Scan for the cell matching the given text and deliver its [x, y] coordinate at center. 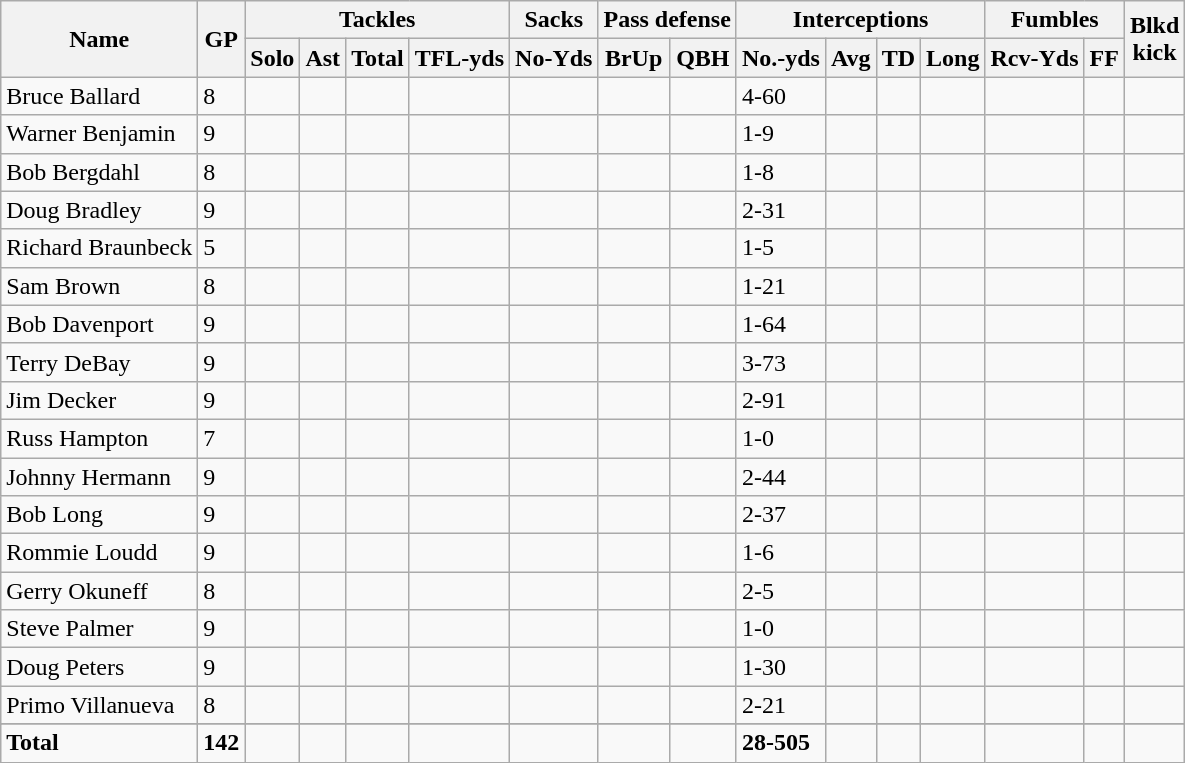
Johnny Hermann [100, 477]
Richard Braunbeck [100, 248]
TD [898, 58]
TFL-yds [459, 58]
Primo Villanueva [100, 705]
5 [222, 248]
1-8 [780, 172]
2-5 [780, 591]
Tackles [378, 20]
3-73 [780, 362]
Name [100, 39]
Fumbles [1054, 20]
Rcv-Yds [1034, 58]
1-21 [780, 286]
Sacks [554, 20]
Solo [272, 58]
Warner Benjamin [100, 134]
Bob Bergdahl [100, 172]
2-37 [780, 515]
Blkdkick [1154, 39]
Russ Hampton [100, 438]
Gerry Okuneff [100, 591]
1-5 [780, 248]
Steve Palmer [100, 629]
Rommie Loudd [100, 553]
Terry DeBay [100, 362]
4-60 [780, 96]
Interceptions [860, 20]
2-44 [780, 477]
1-30 [780, 667]
142 [222, 743]
Doug Bradley [100, 210]
2-21 [780, 705]
2-31 [780, 210]
Jim Decker [100, 400]
Sam Brown [100, 286]
BrUp [634, 58]
Bob Long [100, 515]
Avg [850, 58]
1-64 [780, 324]
No.-yds [780, 58]
QBH [702, 58]
28-505 [780, 743]
Bruce Ballard [100, 96]
Pass defense [667, 20]
1-6 [780, 553]
7 [222, 438]
No-Yds [554, 58]
Long [953, 58]
Doug Peters [100, 667]
Bob Davenport [100, 324]
2-91 [780, 400]
FF [1104, 58]
GP [222, 39]
1-9 [780, 134]
Ast [323, 58]
